Return (x, y) of the center of cell containing provided text 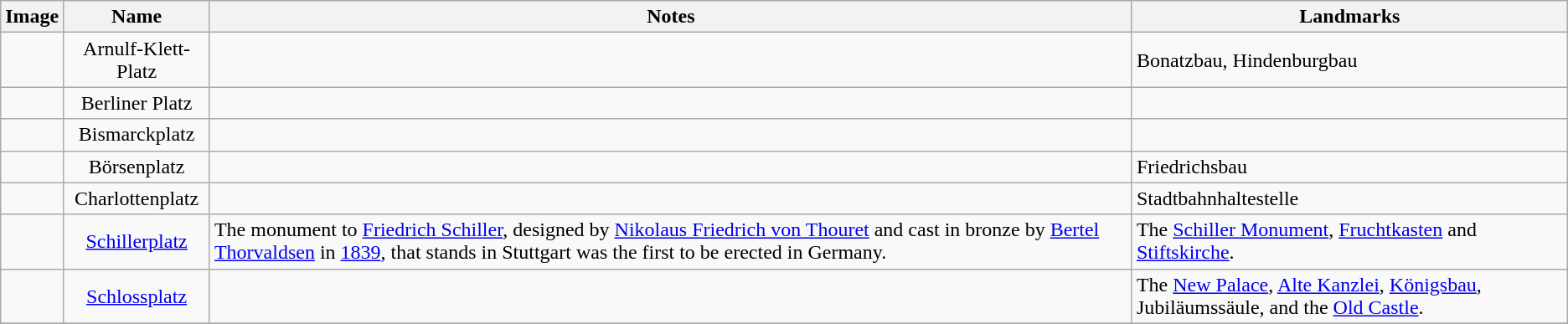
The New Palace, Alte Kanzlei, Königsbau, Jubiläumssäule, and the Old Castle. (1349, 296)
Charlottenplatz (137, 198)
The Schiller Monument, Fruchtkasten and Stiftskirche. (1349, 241)
Landmarks (1349, 17)
Arnulf-Klett-Platz (137, 60)
Friedrichsbau (1349, 167)
Berliner Platz (137, 103)
Bismarckplatz (137, 135)
Image (32, 17)
Schlossplatz (137, 296)
Schillerplatz (137, 241)
Name (137, 17)
Bonatzbau, Hindenburgbau (1349, 60)
Börsenplatz (137, 167)
Stadtbahnhaltestelle (1349, 198)
Notes (670, 17)
